For the text-containing cell, return its midpoint in (x, y) coordinate format. 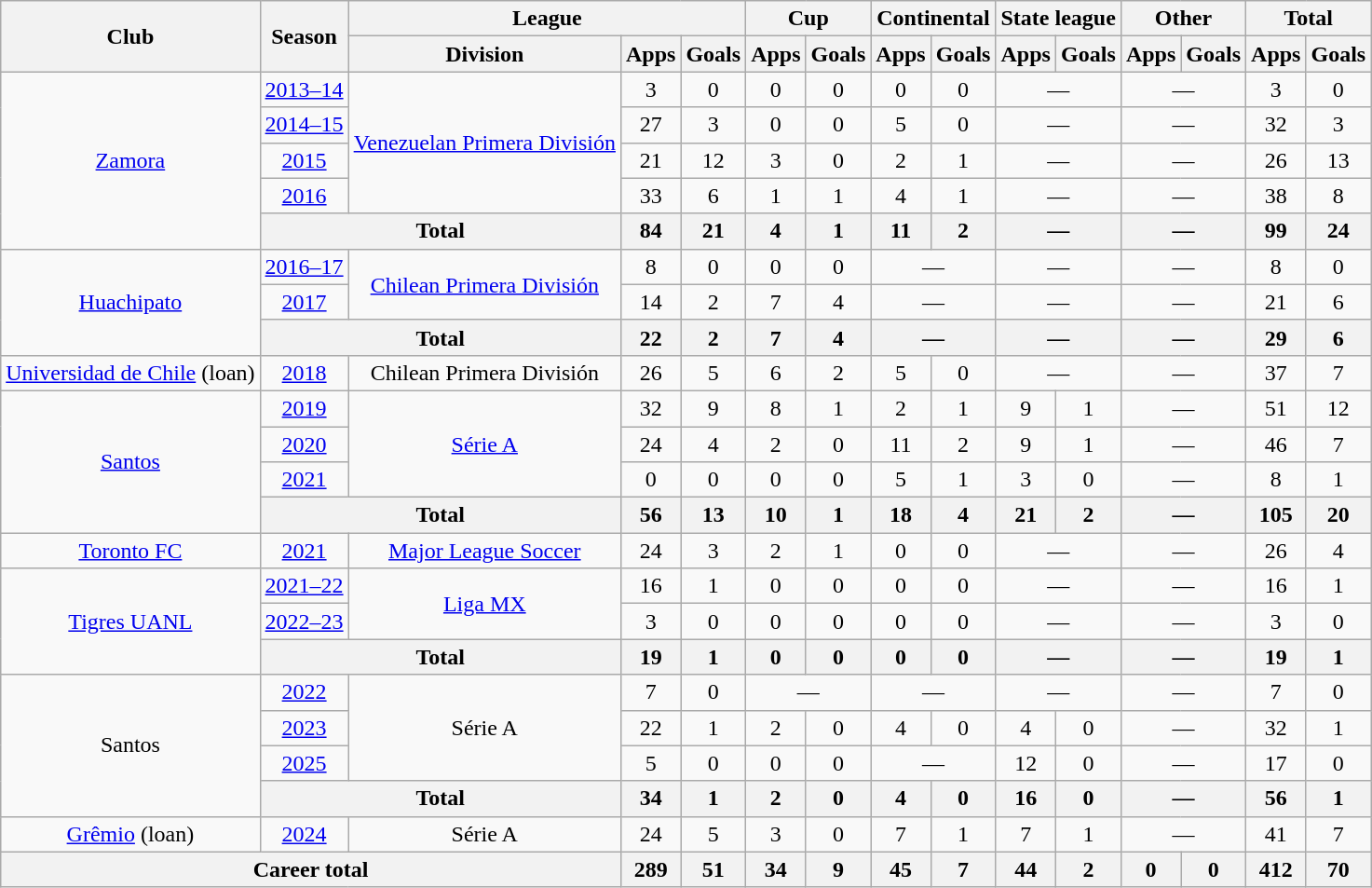
Career total (311, 869)
League (547, 19)
41 (1276, 834)
Huachipato (130, 302)
2019 (304, 408)
46 (1276, 444)
44 (1026, 869)
2024 (304, 834)
2022 (304, 692)
2016–17 (304, 266)
17 (1276, 763)
18 (901, 515)
State league (1058, 19)
2023 (304, 728)
2020 (304, 444)
27 (650, 125)
Zamora (130, 160)
10 (776, 515)
105 (1276, 515)
289 (650, 869)
38 (1276, 196)
2013–14 (304, 89)
2017 (304, 302)
2015 (304, 160)
2014–15 (304, 125)
Major League Soccer (484, 551)
Grêmio (loan) (130, 834)
29 (1276, 337)
Season (304, 36)
2021–22 (304, 586)
Liga MX (484, 604)
Universidad de Chile (loan) (130, 373)
45 (901, 869)
Continental (933, 19)
Division (484, 54)
Cup (808, 19)
2016 (304, 196)
2022–23 (304, 622)
Toronto FC (130, 551)
412 (1276, 869)
37 (1276, 373)
2025 (304, 763)
84 (650, 231)
2018 (304, 373)
20 (1338, 515)
70 (1338, 869)
Other (1183, 19)
14 (650, 302)
Tigres UANL (130, 622)
Venezuelan Primera División (484, 143)
99 (1276, 231)
33 (650, 196)
Club (130, 36)
